Provide the [x, y] coordinate of the cell's center where the given text is located.  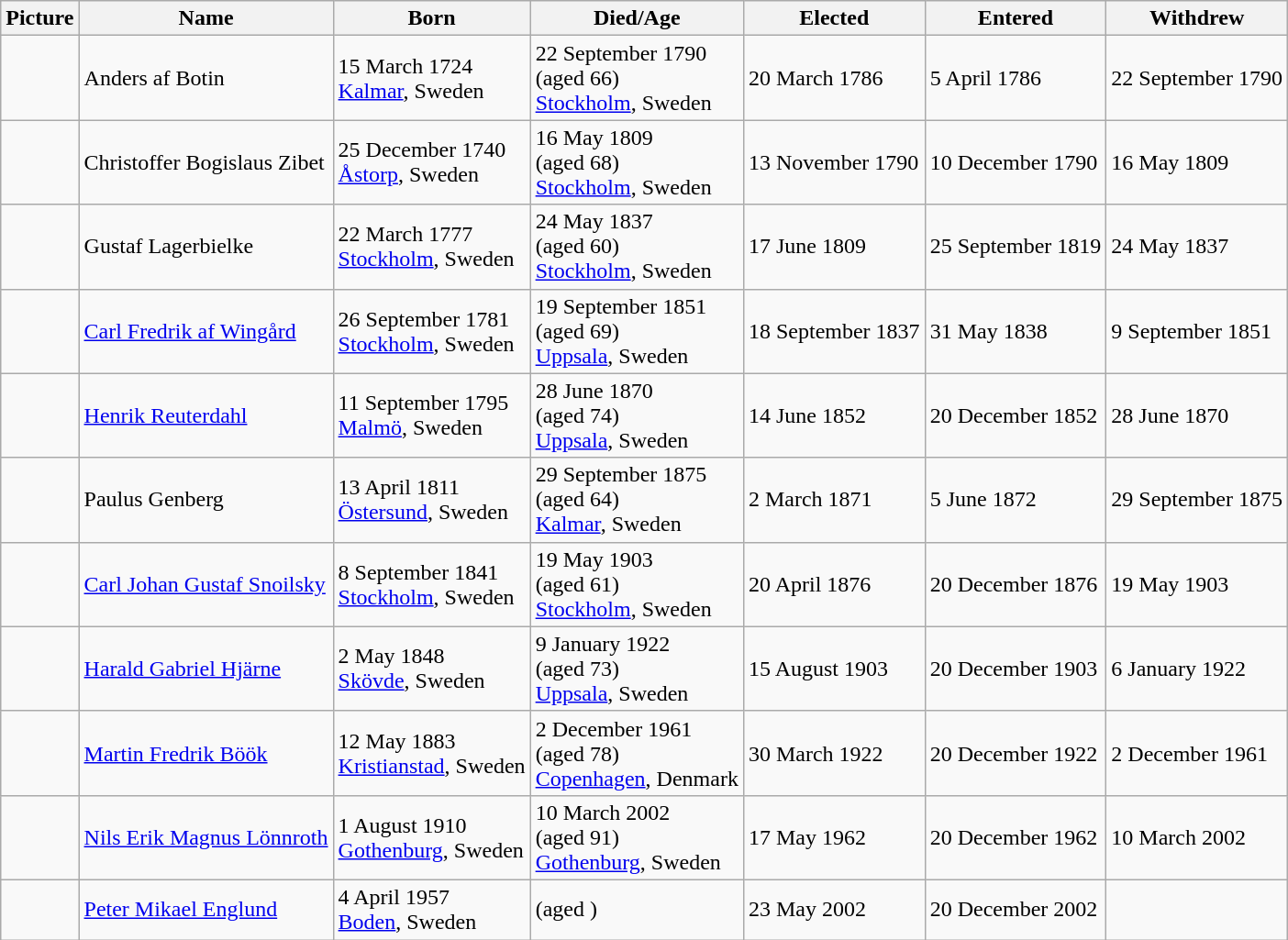
17 June 1809 [834, 247]
26 September 1781 Stockholm, Sweden [431, 331]
10 March 2002 (aged 91) Gothenburg, Sweden [637, 837]
2 March 1871 [834, 500]
20 December 1903 [1016, 669]
20 March 1786 [834, 78]
5 June 1872 [1016, 500]
9 January 1922 (aged 73) Uppsala, Sweden [637, 669]
Henrik Reuterdahl [205, 415]
25 September 1819 [1016, 247]
28 June 1870 [1197, 415]
10 March 2002 [1197, 837]
23 May 2002 [834, 910]
11 September 1795 Malmö, Sweden [431, 415]
5 April 1786 [1016, 78]
Christoffer Bogislaus Zibet [205, 162]
22 March 1777 Stockholm, Sweden [431, 247]
2 December 1961 [1197, 753]
Died/Age [637, 18]
Name [205, 18]
Martin Fredrik Böök [205, 753]
Withdrew [1197, 18]
Nils Erik Magnus Lönnroth [205, 837]
17 May 1962 [834, 837]
29 September 1875 [1197, 500]
Carl Fredrik af Wingård [205, 331]
16 May 1809 [1197, 162]
Born [431, 18]
(aged ) [637, 910]
20 December 1922 [1016, 753]
2 December 1961 (aged 78) Copenhagen, Denmark [637, 753]
16 May 1809 (aged 68) Stockholm, Sweden [637, 162]
20 December 1962 [1016, 837]
22 September 1790 (aged 66) Stockholm, Sweden [637, 78]
29 September 1875 (aged 64) Kalmar, Sweden [637, 500]
Paulus Genberg [205, 500]
9 September 1851 [1197, 331]
1 August 1910 Gothenburg, Sweden [431, 837]
19 May 1903 (aged 61) Stockholm, Sweden [637, 584]
Picture [40, 18]
14 June 1852 [834, 415]
19 May 1903 [1197, 584]
15 March 1724 Kalmar, Sweden [431, 78]
20 December 2002 [1016, 910]
8 September 1841 Stockholm, Sweden [431, 584]
20 December 1852 [1016, 415]
4 April 1957 Boden, Sweden [431, 910]
30 March 1922 [834, 753]
Carl Johan Gustaf Snoilsky [205, 584]
20 December 1876 [1016, 584]
31 May 1838 [1016, 331]
20 April 1876 [834, 584]
Peter Mikael Englund [205, 910]
Anders af Botin [205, 78]
2 May 1848 Skövde, Sweden [431, 669]
Harald Gabriel Hjärne [205, 669]
Elected [834, 18]
6 January 1922 [1197, 669]
13 November 1790 [834, 162]
24 May 1837 [1197, 247]
28 June 1870 (aged 74) Uppsala, Sweden [637, 415]
19 September 1851 (aged 69) Uppsala, Sweden [637, 331]
Gustaf Lagerbielke [205, 247]
22 September 1790 [1197, 78]
10 December 1790 [1016, 162]
18 September 1837 [834, 331]
Entered [1016, 18]
15 August 1903 [834, 669]
25 December 1740 Åstorp, Sweden [431, 162]
12 May 1883 Kristianstad, Sweden [431, 753]
24 May 1837 (aged 60) Stockholm, Sweden [637, 247]
13 April 1811 Östersund, Sweden [431, 500]
